Return (x, y) of the center of cell containing provided text 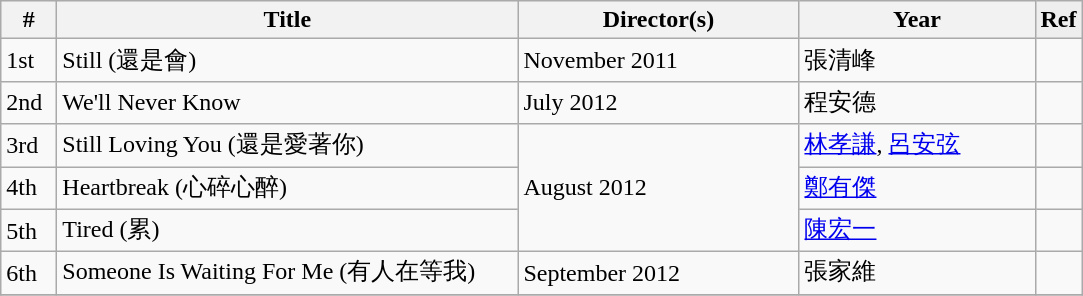
September 2012 (658, 274)
Still Loving You (還是愛著你) (288, 146)
We'll Never Know (288, 102)
Someone Is Waiting For Me (有人在等我) (288, 274)
Title (288, 20)
Year (917, 20)
張清峰 (917, 60)
# (29, 20)
鄭有傑 (917, 188)
1st (29, 60)
Heartbreak (心碎心醉) (288, 188)
4th (29, 188)
程安德 (917, 102)
Still (還是會) (288, 60)
Ref (1058, 20)
November 2011 (658, 60)
Director(s) (658, 20)
張家維 (917, 274)
陳宏一 (917, 230)
林孝謙, 呂安弦 (917, 146)
August 2012 (658, 188)
3rd (29, 146)
Tired (累) (288, 230)
2nd (29, 102)
July 2012 (658, 102)
6th (29, 274)
5th (29, 230)
